Scan for the cell matching the given text and deliver its (x, y) coordinate at center. 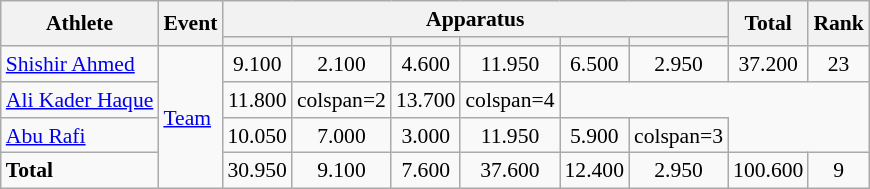
11.800 (256, 100)
Team (190, 117)
30.950 (256, 171)
Shishir Ahmed (80, 64)
12.400 (594, 171)
3.000 (426, 136)
100.600 (768, 171)
colspan=2 (342, 100)
5.900 (594, 136)
6.500 (594, 64)
37.600 (510, 171)
Abu Rafi (80, 136)
Event (190, 24)
37.200 (768, 64)
colspan=4 (510, 100)
9 (838, 171)
Apparatus (475, 19)
23 (838, 64)
13.700 (426, 100)
10.050 (256, 136)
2.100 (342, 64)
7.000 (342, 136)
Ali Kader Haque (80, 100)
Athlete (80, 24)
7.600 (426, 171)
4.600 (426, 64)
colspan=3 (678, 136)
Rank (838, 24)
